Extract the [X, Y] coordinate from the center of the cell holding the provided text.  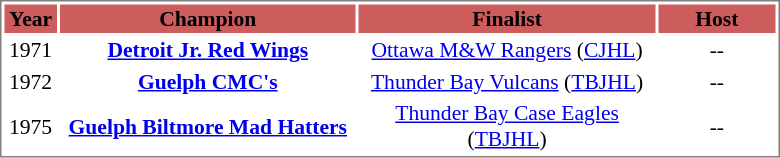
Finalist [507, 18]
Guelph Biltmore Mad Hatters [208, 126]
1972 [30, 82]
Thunder Bay Case Eagles (TBJHL) [507, 126]
Detroit Jr. Red Wings [208, 50]
1975 [30, 126]
1971 [30, 50]
Thunder Bay Vulcans (TBJHL) [507, 82]
Host [716, 18]
Guelph CMC's [208, 82]
Ottawa M&W Rangers (CJHL) [507, 50]
Champion [208, 18]
Year [30, 18]
